Capture the cell that displays the provided text and extract its [x, y] central coordinate. 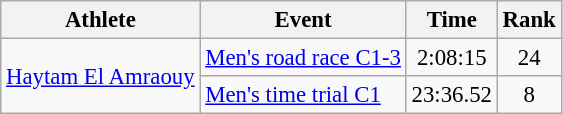
Rank [529, 20]
Men's time trial C1 [303, 95]
Athlete [100, 20]
24 [529, 58]
2:08:15 [452, 58]
Event [303, 20]
23:36.52 [452, 95]
Time [452, 20]
Men's road race C1-3 [303, 58]
Haytam El Amraouy [100, 76]
8 [529, 95]
